Detect which cell encompasses the target text, then output its (X, Y) center coordinate. 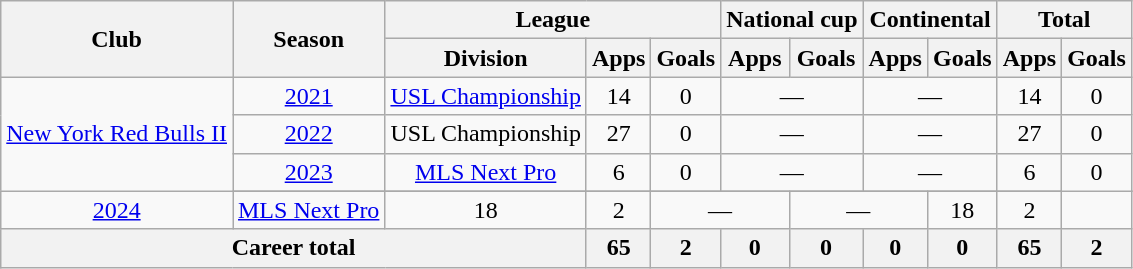
National cup (792, 20)
Total (1064, 20)
Club (117, 39)
Continental (930, 20)
Division (486, 58)
Career total (294, 248)
2021 (308, 96)
League (553, 20)
Season (308, 39)
2024 (117, 210)
New York Red Bulls II (117, 134)
2022 (308, 134)
2023 (308, 172)
